Locate the cell with the specified text and output its (x, y) center coordinate. 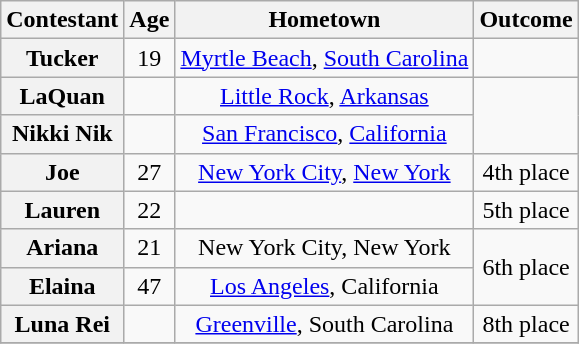
Age (150, 20)
Luna Rei (62, 324)
47 (150, 286)
Ariana (62, 248)
22 (150, 210)
Nikki Nik (62, 134)
Little Rock, Arkansas (324, 96)
4th place (526, 172)
Joe (62, 172)
6th place (526, 267)
Tucker (62, 58)
Elaina (62, 286)
LaQuan (62, 96)
Greenville, South Carolina (324, 324)
Los Angeles, California (324, 286)
San Francisco, California (324, 134)
Lauren (62, 210)
27 (150, 172)
5th place (526, 210)
19 (150, 58)
8th place (526, 324)
Hometown (324, 20)
21 (150, 248)
Myrtle Beach, South Carolina (324, 58)
Outcome (526, 20)
Contestant (62, 20)
